Find where the given text appears and provide that cell's center as (x, y) coordinate. 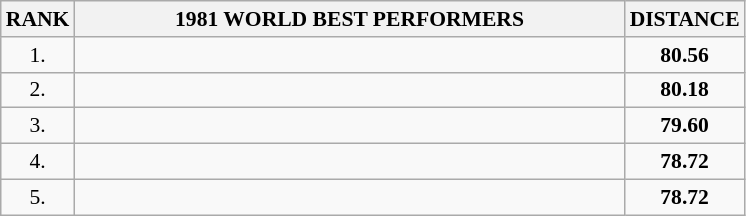
80.18 (685, 90)
1. (38, 55)
5. (38, 197)
80.56 (685, 55)
RANK (38, 19)
2. (38, 90)
79.60 (685, 126)
3. (38, 126)
DISTANCE (685, 19)
4. (38, 162)
1981 WORLD BEST PERFORMERS (349, 19)
